From the cell containing the given text, extract its center point as [X, Y] coordinate. 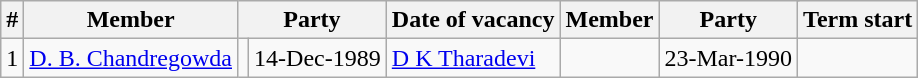
Term start [858, 20]
Date of vacancy [473, 20]
1 [12, 58]
D. B. Chandregowda [131, 58]
D K Tharadevi [473, 58]
23-Mar-1990 [728, 58]
# [12, 20]
14-Dec-1989 [318, 58]
